Determine the (x, y) coordinate at the center of the cell enclosing the given text.  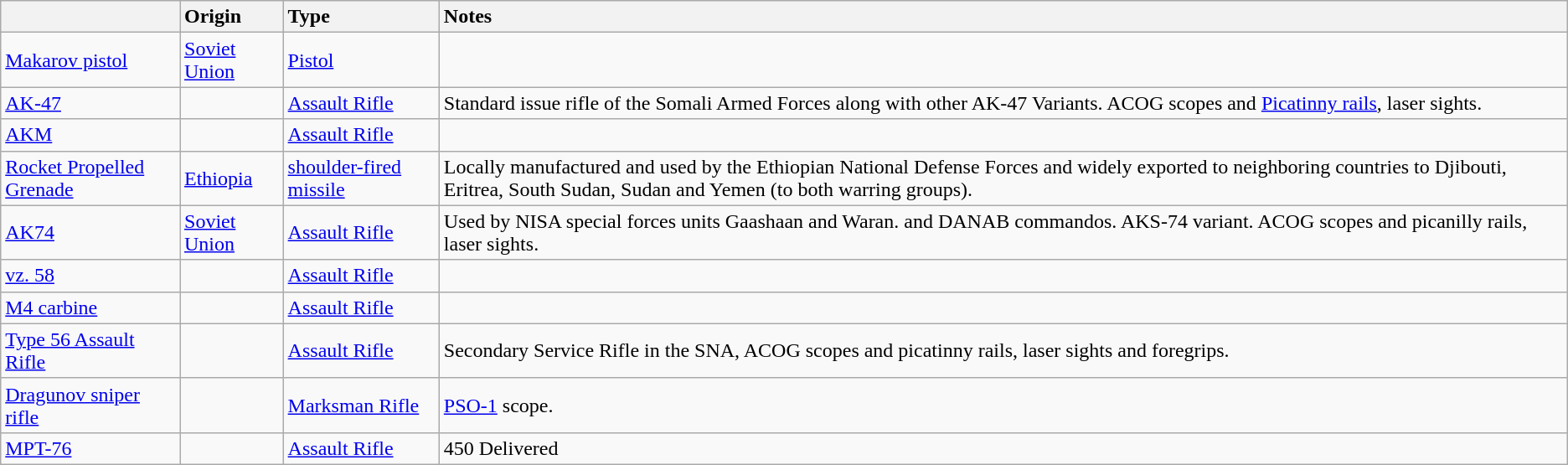
Marksman Rifle (361, 406)
MPT-76 (90, 448)
Pistol (361, 60)
PSO-1 scope. (1003, 406)
Type (361, 17)
Dragunov sniper rifle (90, 406)
vz. 58 (90, 276)
M4 carbine (90, 307)
Used by NISA special forces units Gaashaan and Waran. and DANAB commandos. AKS-74 variant. ACOG scopes and picanilly rails, laser sights. (1003, 233)
Secondary Service Rifle in the SNA, ACOG scopes and picatinny rails, laser sights and foregrips. (1003, 350)
Makarov pistol (90, 60)
Standard issue rifle of the Somali Armed Forces along with other AK-47 Variants. ACOG scopes and Picatinny rails, laser sights. (1003, 103)
shoulder-fired missile (361, 178)
AKM (90, 135)
Ethiopia (231, 178)
AK74 (90, 233)
Origin (231, 17)
AK-47 (90, 103)
Notes (1003, 17)
Rocket Propelled Grenade (90, 178)
450 Delivered (1003, 448)
Type 56 Assault Rifle (90, 350)
